For the text-containing cell, return its midpoint in (X, Y) coordinate format. 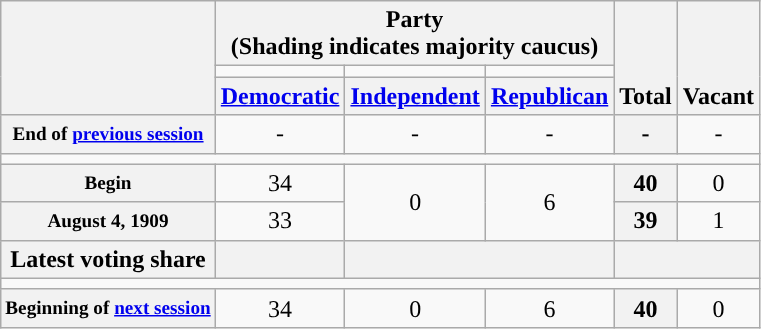
Beginning of next session (108, 308)
1 (718, 221)
Independent (415, 96)
33 (280, 221)
End of previous session (108, 134)
Vacant (718, 58)
39 (646, 221)
August 4, 1909 (108, 221)
Republican (549, 96)
Begin (108, 183)
Latest voting share (108, 259)
Total (646, 58)
Democratic (280, 96)
Party (Shading indicates majority caucus) (414, 34)
